Detect which cell encompasses the target text, then output its [x, y] center coordinate. 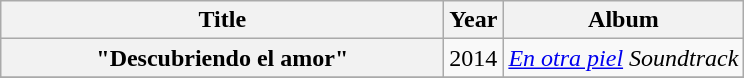
"Descubriendo el amor" [222, 58]
Album [624, 20]
En otra piel Soundtrack [624, 58]
2014 [474, 58]
Year [474, 20]
Title [222, 20]
